Output the [x, y] coordinate of the center of the cell containing the given text.  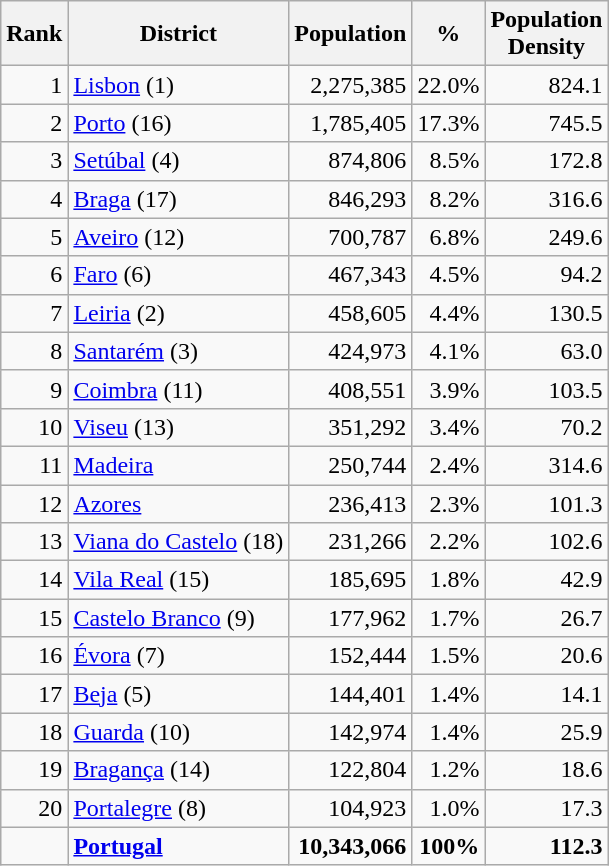
% [448, 34]
14 [34, 580]
15 [34, 618]
Population [350, 34]
Setúbal (4) [178, 161]
Braga (17) [178, 199]
12 [34, 503]
1 [34, 85]
District [178, 34]
42.9 [546, 580]
Portalegre (8) [178, 808]
745.5 [546, 123]
236,413 [350, 503]
Rank [34, 34]
130.5 [546, 313]
250,744 [350, 465]
17 [34, 694]
6 [34, 275]
25.9 [546, 732]
142,974 [350, 732]
122,804 [350, 770]
4.1% [448, 351]
10,343,066 [350, 846]
16 [34, 656]
Vila Real (15) [178, 580]
Viana do Castelo (18) [178, 542]
824.1 [546, 85]
17.3 [546, 808]
2 [34, 123]
Viseu (13) [178, 427]
8.2% [448, 199]
177,962 [350, 618]
874,806 [350, 161]
94.2 [546, 275]
Population Density [546, 34]
Porto (16) [178, 123]
20 [34, 808]
13 [34, 542]
4 [34, 199]
18.6 [546, 770]
63.0 [546, 351]
Leiria (2) [178, 313]
Faro (6) [178, 275]
3 [34, 161]
Beja (5) [178, 694]
1,785,405 [350, 123]
Madeira [178, 465]
700,787 [350, 237]
Castelo Branco (9) [178, 618]
14.1 [546, 694]
100% [448, 846]
2,275,385 [350, 85]
316.6 [546, 199]
Portugal [178, 846]
458,605 [350, 313]
7 [34, 313]
2.3% [448, 503]
103.5 [546, 389]
185,695 [350, 580]
Aveiro (12) [178, 237]
1.2% [448, 770]
11 [34, 465]
6.8% [448, 237]
8.5% [448, 161]
26.7 [546, 618]
408,551 [350, 389]
70.2 [546, 427]
19 [34, 770]
22.0% [448, 85]
Azores [178, 503]
Lisbon (1) [178, 85]
424,973 [350, 351]
172.8 [546, 161]
1.5% [448, 656]
467,343 [350, 275]
20.6 [546, 656]
1.7% [448, 618]
17.3% [448, 123]
Guarda (10) [178, 732]
9 [34, 389]
Santarém (3) [178, 351]
1.0% [448, 808]
351,292 [350, 427]
102.6 [546, 542]
1.8% [448, 580]
Coimbra (11) [178, 389]
249.6 [546, 237]
104,923 [350, 808]
Bragança (14) [178, 770]
2.2% [448, 542]
231,266 [350, 542]
144,401 [350, 694]
3.9% [448, 389]
2.4% [448, 465]
3.4% [448, 427]
10 [34, 427]
4.4% [448, 313]
8 [34, 351]
152,444 [350, 656]
Évora (7) [178, 656]
314.6 [546, 465]
18 [34, 732]
112.3 [546, 846]
846,293 [350, 199]
4.5% [448, 275]
5 [34, 237]
101.3 [546, 503]
